Extract the [X, Y] coordinate from the center of the cell holding the provided text.  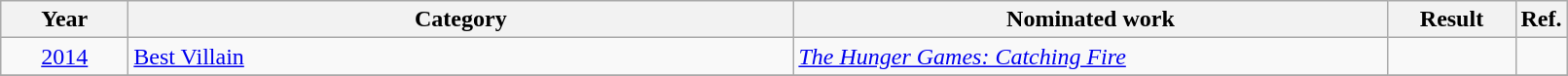
The Hunger Games: Catching Fire [1090, 57]
Best Villain [461, 57]
Year [64, 19]
Category [461, 19]
Result [1452, 19]
Ref. [1542, 19]
Nominated work [1090, 19]
2014 [64, 57]
